Determine the [X, Y] coordinate at the center of the cell enclosing the given text.  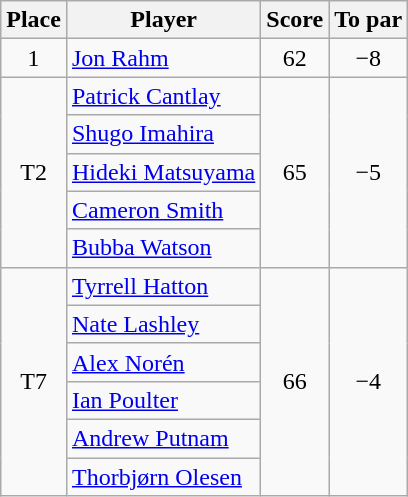
66 [295, 381]
To par [368, 20]
−4 [368, 381]
T7 [34, 381]
Nate Lashley [163, 324]
Hideki Matsuyama [163, 172]
Place [34, 20]
Player [163, 20]
Shugo Imahira [163, 134]
Alex Norén [163, 362]
Andrew Putnam [163, 438]
T2 [34, 172]
62 [295, 58]
Tyrrell Hatton [163, 286]
Score [295, 20]
Cameron Smith [163, 210]
65 [295, 172]
Thorbjørn Olesen [163, 477]
1 [34, 58]
Jon Rahm [163, 58]
Bubba Watson [163, 248]
−5 [368, 172]
−8 [368, 58]
Patrick Cantlay [163, 96]
Ian Poulter [163, 400]
